Provide the (X, Y) coordinate of the cell's center where the given text is located.  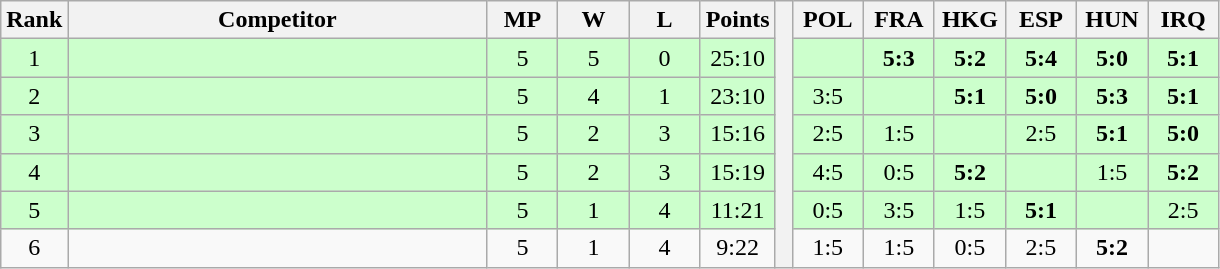
15:19 (738, 172)
FRA (898, 20)
Competitor (278, 20)
Points (738, 20)
5:4 (1040, 58)
MP (522, 20)
IRQ (1184, 20)
0 (664, 58)
HKG (970, 20)
9:22 (738, 248)
HUN (1112, 20)
L (664, 20)
25:10 (738, 58)
ESP (1040, 20)
4:5 (828, 172)
11:21 (738, 210)
Rank (34, 20)
6 (34, 248)
W (594, 20)
POL (828, 20)
15:16 (738, 134)
23:10 (738, 96)
